Return (x, y) of the center of cell containing provided text 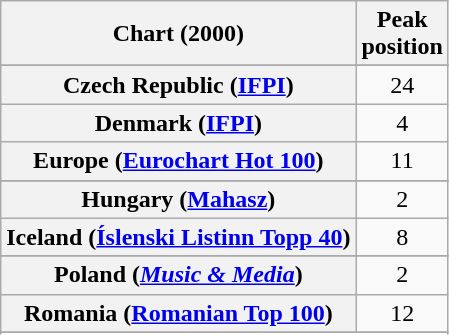
8 (402, 237)
Czech Republic (IFPI) (178, 85)
4 (402, 123)
Iceland (Íslenski Listinn Topp 40) (178, 237)
Europe (Eurochart Hot 100) (178, 161)
Romania (Romanian Top 100) (178, 313)
Hungary (Mahasz) (178, 199)
Denmark (IFPI) (178, 123)
Chart (2000) (178, 34)
11 (402, 161)
12 (402, 313)
Poland (Music & Media) (178, 275)
24 (402, 85)
Peakposition (402, 34)
